For the text-containing cell, return its midpoint in [X, Y] coordinate format. 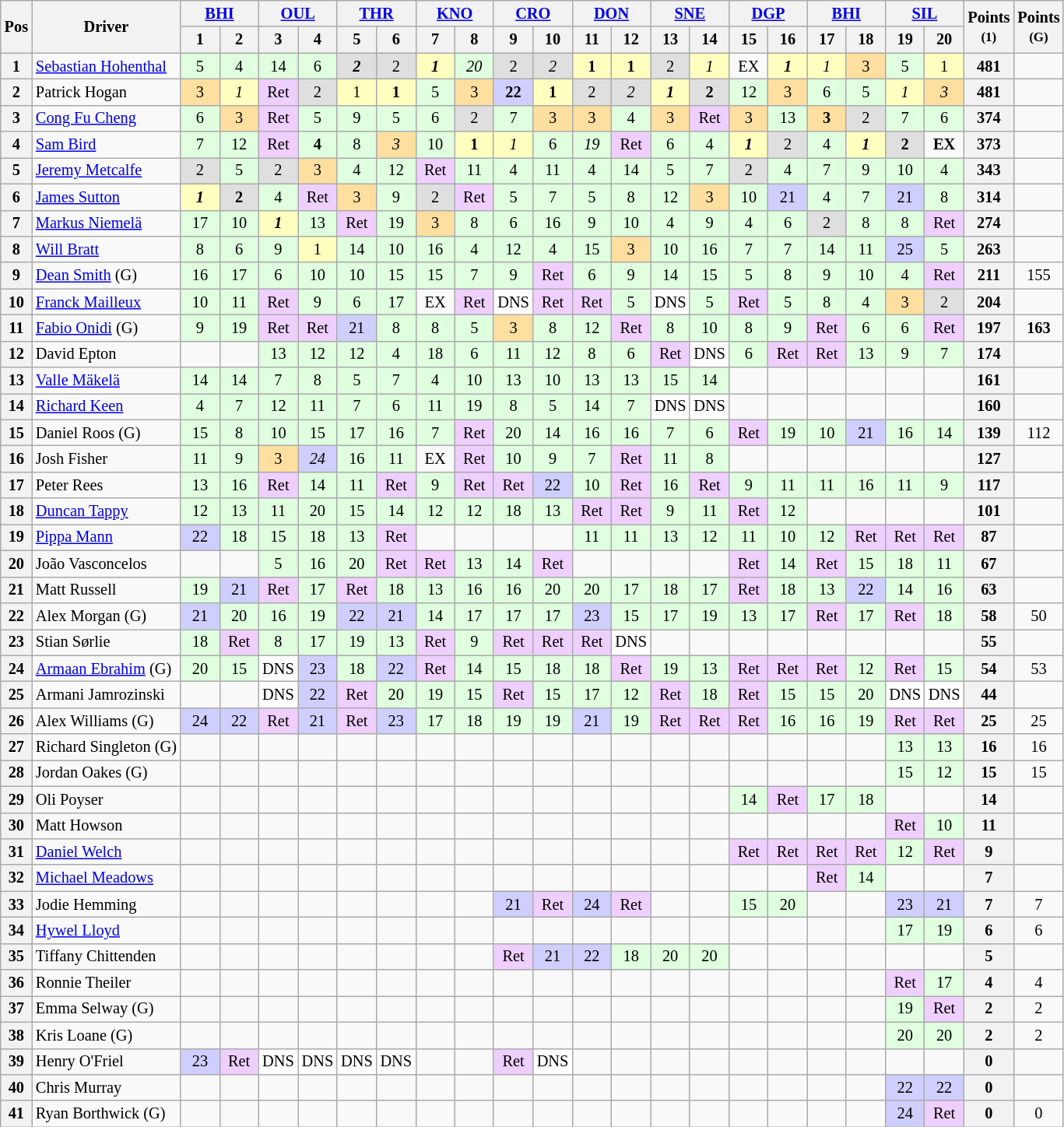
Michael Meadows [106, 878]
SNE [690, 13]
Franck Mailleux [106, 302]
Duncan Tappy [106, 511]
Matt Russell [106, 590]
Josh Fisher [106, 458]
37 [16, 1009]
263 [989, 249]
155 [1038, 276]
163 [1038, 328]
Richard Singleton (G) [106, 747]
Valle Mäkelä [106, 381]
Armaan Ebrahim (G) [106, 669]
204 [989, 302]
James Sutton [106, 197]
31 [16, 851]
Points(1) [989, 26]
DON [612, 13]
38 [16, 1035]
44 [989, 694]
373 [989, 145]
58 [989, 616]
Oli Poyser [106, 799]
DGP [768, 13]
Henry O'Friel [106, 1062]
Jodie Hemming [106, 904]
67 [989, 563]
Ronnie Theiler [106, 983]
Daniel Welch [106, 851]
João Vasconcelos [106, 563]
28 [16, 773]
Matt Howson [106, 826]
Stian Sørlie [106, 642]
36 [16, 983]
THR [377, 13]
274 [989, 223]
55 [989, 642]
32 [16, 878]
Cong Fu Cheng [106, 118]
39 [16, 1062]
Markus Niemelä [106, 223]
Dean Smith (G) [106, 276]
40 [16, 1087]
50 [1038, 616]
SIL [925, 13]
Fabio Onidi (G) [106, 328]
Daniel Roos (G) [106, 433]
Peter Rees [106, 485]
160 [989, 406]
33 [16, 904]
211 [989, 276]
Tiffany Chittenden [106, 957]
127 [989, 458]
David Epton [106, 354]
139 [989, 433]
53 [1038, 669]
Chris Murray [106, 1087]
Pippa Mann [106, 537]
KNO [455, 13]
Richard Keen [106, 406]
Emma Selway (G) [106, 1009]
Points(G) [1038, 26]
29 [16, 799]
35 [16, 957]
87 [989, 537]
Sebastian Hohenthal [106, 66]
Alex Morgan (G) [106, 616]
Jordan Oakes (G) [106, 773]
112 [1038, 433]
Armani Jamrozinski [106, 694]
Alex Williams (G) [106, 721]
27 [16, 747]
OUL [297, 13]
41 [16, 1114]
63 [989, 590]
Pos [16, 26]
Will Bratt [106, 249]
374 [989, 118]
Kris Loane (G) [106, 1035]
161 [989, 381]
CRO [532, 13]
Hywel Lloyd [106, 930]
197 [989, 328]
54 [989, 669]
117 [989, 485]
101 [989, 511]
174 [989, 354]
Patrick Hogan [106, 92]
30 [16, 826]
Sam Bird [106, 145]
343 [989, 170]
Ryan Borthwick (G) [106, 1114]
34 [16, 930]
26 [16, 721]
Jeremy Metcalfe [106, 170]
314 [989, 197]
Driver [106, 26]
